Provide the (x, y) coordinate of the cell's center where the given text is located.  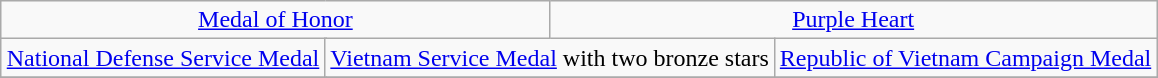
Purple Heart (854, 20)
Vietnam Service Medal with two bronze stars (550, 58)
National Defense Service Medal (163, 58)
Medal of Honor (275, 20)
Republic of Vietnam Campaign Medal (965, 58)
